Determine the [X, Y] coordinate at the center of the cell enclosing the given text.  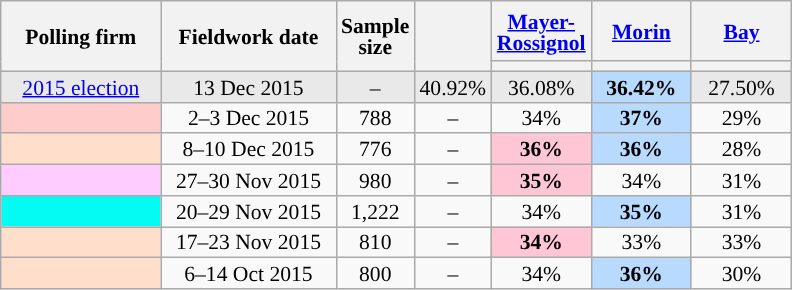
30% [741, 274]
Mayer-Rossignol [541, 31]
17–23 Nov 2015 [248, 242]
27–30 Nov 2015 [248, 180]
800 [375, 274]
788 [375, 118]
36.08% [541, 86]
Bay [741, 31]
37% [641, 118]
27.50% [741, 86]
810 [375, 242]
36.42% [641, 86]
6–14 Oct 2015 [248, 274]
Samplesize [375, 36]
2015 election [81, 86]
28% [741, 150]
20–29 Nov 2015 [248, 212]
29% [741, 118]
776 [375, 150]
40.92% [452, 86]
13 Dec 2015 [248, 86]
2–3 Dec 2015 [248, 118]
Fieldwork date [248, 36]
Morin [641, 31]
1,222 [375, 212]
8–10 Dec 2015 [248, 150]
Polling firm [81, 36]
980 [375, 180]
